Find where the given text appears and provide that cell's center as (X, Y) coordinate. 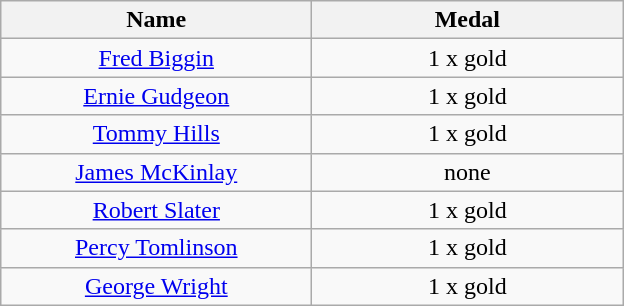
Robert Slater (156, 210)
Fred Biggin (156, 58)
Ernie Gudgeon (156, 96)
James McKinlay (156, 172)
Percy Tomlinson (156, 248)
Medal (468, 20)
none (468, 172)
Tommy Hills (156, 134)
George Wright (156, 286)
Name (156, 20)
